Scan for the cell matching the given text and deliver its (X, Y) coordinate at center. 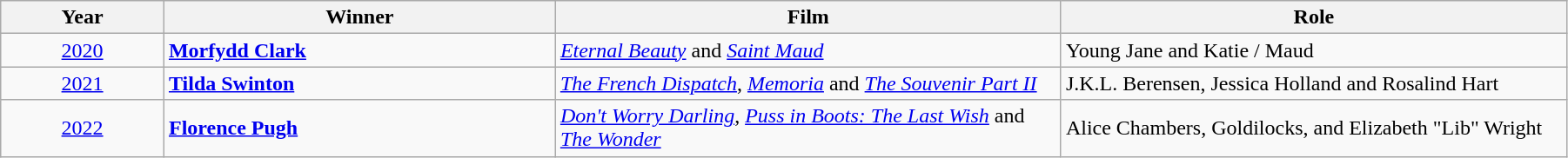
Don't Worry Darling, Puss in Boots: The Last Wish and The Wonder (807, 128)
2022 (83, 128)
Tilda Swinton (359, 83)
The French Dispatch, Memoria and The Souvenir Part II (807, 83)
2020 (83, 50)
Year (83, 17)
Role (1314, 17)
Winner (359, 17)
Eternal Beauty and Saint Maud (807, 50)
2021 (83, 83)
Florence Pugh (359, 128)
J.K.L. Berensen, Jessica Holland and Rosalind Hart (1314, 83)
Morfydd Clark (359, 50)
Film (807, 17)
Young Jane and Katie / Maud (1314, 50)
Alice Chambers, Goldilocks, and Elizabeth "Lib" Wright (1314, 128)
